Pinpoint the cell where the given text exists, returning its (x, y) midpoint coordinate. 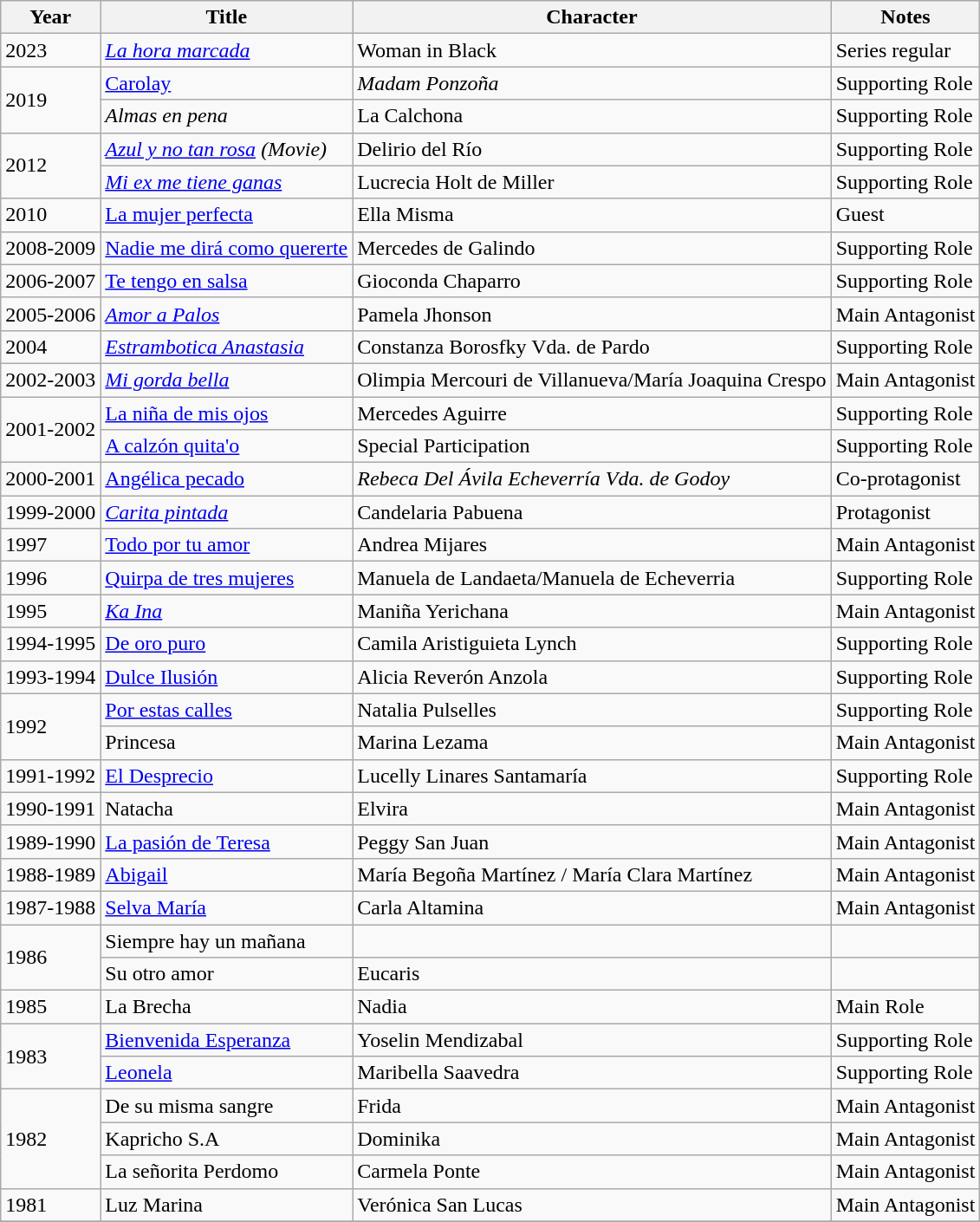
2002-2003 (50, 380)
Guest (905, 215)
Carita pintada (227, 512)
Notes (905, 17)
Year (50, 17)
Carmela Ponte (592, 1172)
1995 (50, 611)
Mercedes Aguirre (592, 413)
Carolay (227, 83)
Olimpia Mercouri de Villanueva/María Joaquina Crespo (592, 380)
1997 (50, 545)
Co-protagonist (905, 479)
Almas en pena (227, 116)
La niña de mis ojos (227, 413)
La Calchona (592, 116)
2010 (50, 215)
1983 (50, 1056)
Kapricho S.A (227, 1139)
Azul y no tan rosa (Movie) (227, 149)
1987-1988 (50, 907)
La mujer perfecta (227, 215)
Manuela de Landaeta/Manuela de Echeverria (592, 578)
2000-2001 (50, 479)
Mercedes de Galindo (592, 248)
Luz Marina (227, 1205)
Nadie me dirá como quererte (227, 248)
1985 (50, 1007)
2023 (50, 50)
Carla Altamina (592, 907)
1992 (50, 726)
2008-2009 (50, 248)
Elvira (592, 809)
Dominika (592, 1139)
Candelaria Pabuena (592, 512)
1988-1989 (50, 874)
Su otro amor (227, 974)
Camila Aristiguieta Lynch (592, 644)
Verónica San Lucas (592, 1205)
De oro puro (227, 644)
Peggy San Juan (592, 842)
Bienvenida Esperanza (227, 1040)
1996 (50, 578)
Alicia Reverón Anzola (592, 677)
2019 (50, 100)
Princesa (227, 743)
1993-1994 (50, 677)
Leonela (227, 1073)
Ella Misma (592, 215)
Madam Ponzoña (592, 83)
Mi ex me tiene ganas (227, 182)
Gioconda Chaparro (592, 281)
Protagonist (905, 512)
Todo por tu amor (227, 545)
1986 (50, 957)
Lucrecia Holt de Miller (592, 182)
Title (227, 17)
1989-1990 (50, 842)
Rebeca Del Ávila Echeverría Vda. de Godoy (592, 479)
De su misma sangre (227, 1106)
Abigail (227, 874)
1990-1991 (50, 809)
Por estas calles (227, 710)
2004 (50, 347)
2001-2002 (50, 430)
Dulce Ilusión (227, 677)
1994-1995 (50, 644)
Maribella Saavedra (592, 1073)
2005-2006 (50, 314)
2012 (50, 166)
Nadia (592, 1007)
María Begoña Martínez / María Clara Martínez (592, 874)
Lucelly Linares Santamaría (592, 776)
La Brecha (227, 1007)
Natalia Pulselles (592, 710)
1981 (50, 1205)
Series regular (905, 50)
Delirio del Río (592, 149)
1982 (50, 1139)
2006-2007 (50, 281)
Estrambotica Anastasia (227, 347)
La pasión de Teresa (227, 842)
Angélica pecado (227, 479)
La señorita Perdomo (227, 1172)
Natacha (227, 809)
Frida (592, 1106)
Pamela Jhonson (592, 314)
Ka Ina (227, 611)
Constanza Borosfky Vda. de Pardo (592, 347)
Andrea Mijares (592, 545)
Maniña Yerichana (592, 611)
Te tengo en salsa (227, 281)
Siempre hay un mañana (227, 940)
Marina Lezama (592, 743)
Main Role (905, 1007)
Amor a Palos (227, 314)
Quirpa de tres mujeres (227, 578)
Special Participation (592, 446)
A calzón quita'o (227, 446)
Woman in Black (592, 50)
La hora marcada (227, 50)
Selva María (227, 907)
Eucaris (592, 974)
Mi gorda bella (227, 380)
Character (592, 17)
El Desprecio (227, 776)
1999-2000 (50, 512)
Yoselin Mendizabal (592, 1040)
1991-1992 (50, 776)
